Provide the (x, y) coordinate of the cell's center where the given text is located.  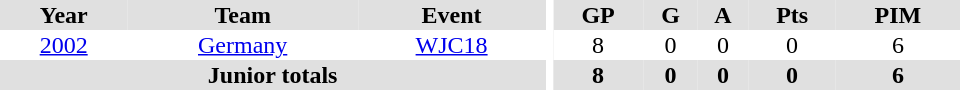
Germany (242, 45)
A (724, 15)
Team (242, 15)
Junior totals (272, 75)
G (670, 15)
Pts (792, 15)
Year (64, 15)
WJC18 (452, 45)
Event (452, 15)
2002 (64, 45)
PIM (898, 15)
GP (598, 15)
